Search for the cell housing the specified text and yield its [X, Y] center coordinate. 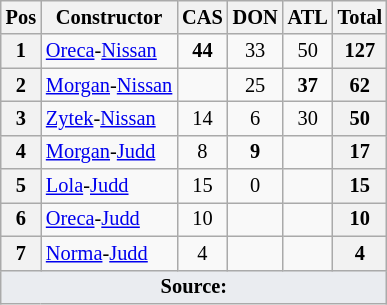
33 [256, 51]
1 [21, 51]
DON [256, 17]
30 [308, 118]
9 [256, 152]
8 [202, 152]
ATL [308, 17]
CAS [202, 17]
37 [308, 85]
Total [360, 17]
Zytek-Nissan [109, 118]
Oreca-Judd [109, 219]
Norma-Judd [109, 253]
7 [21, 253]
44 [202, 51]
Morgan-Judd [109, 152]
Oreca-Nissan [109, 51]
Pos [21, 17]
Constructor [109, 17]
2 [21, 85]
0 [256, 186]
127 [360, 51]
25 [256, 85]
3 [21, 118]
14 [202, 118]
Morgan-Nissan [109, 85]
5 [21, 186]
17 [360, 152]
62 [360, 85]
Lola-Judd [109, 186]
Source: [194, 287]
